Capture the cell that displays the provided text and extract its [X, Y] central coordinate. 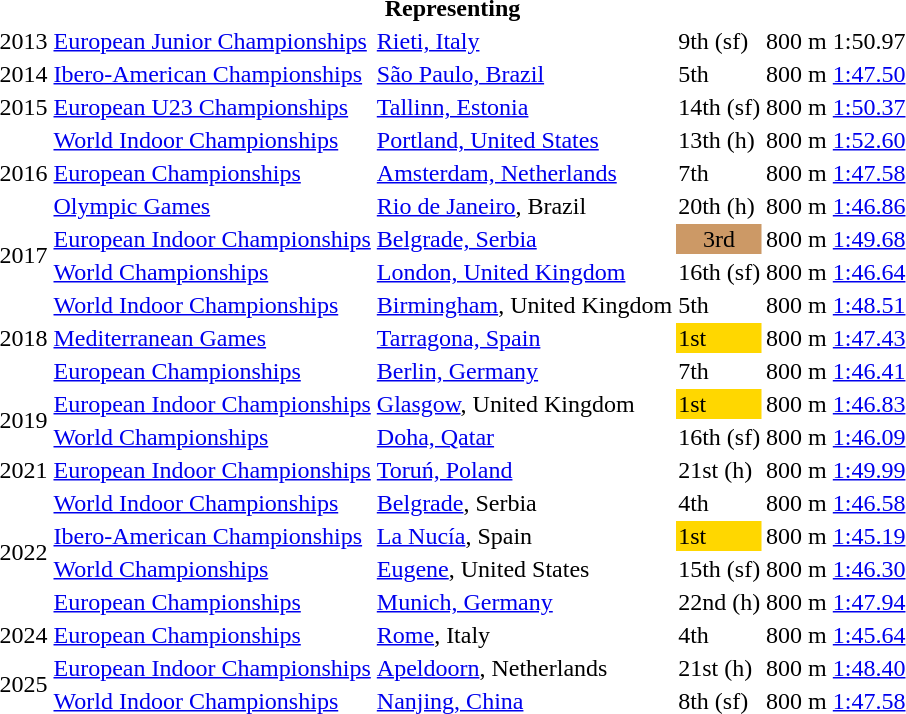
Rieti, Italy [524, 41]
Glasgow, United Kingdom [524, 404]
Mediterranean Games [212, 338]
Eugene, United States [524, 569]
London, United Kingdom [524, 272]
Tarragona, Spain [524, 338]
Rio de Janeiro, Brazil [524, 206]
La Nucía, Spain [524, 536]
European Junior Championships [212, 41]
9th (sf) [720, 41]
European U23 Championships [212, 107]
São Paulo, Brazil [524, 74]
22nd (h) [720, 602]
Doha, Qatar [524, 437]
20th (h) [720, 206]
15th (sf) [720, 569]
Apeldoorn, Netherlands [524, 668]
Olympic Games [212, 206]
Tallinn, Estonia [524, 107]
Rome, Italy [524, 635]
Berlin, Germany [524, 371]
13th (h) [720, 140]
Portland, United States [524, 140]
Amsterdam, Netherlands [524, 173]
Toruń, Poland [524, 470]
14th (sf) [720, 107]
3rd [720, 239]
Birmingham, United Kingdom [524, 305]
Munich, Germany [524, 602]
